For the text-containing cell, return its midpoint in (X, Y) coordinate format. 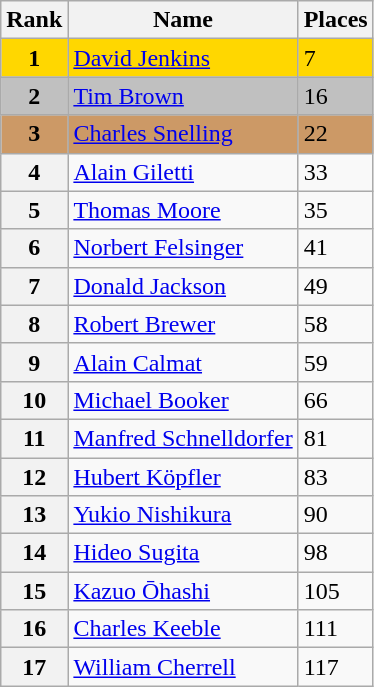
Alain Giletti (183, 172)
Tim Brown (183, 96)
Michael Booker (183, 400)
6 (34, 248)
Manfred Schnelldorfer (183, 438)
117 (336, 667)
13 (34, 515)
15 (34, 591)
David Jenkins (183, 58)
Hideo Sugita (183, 553)
Norbert Felsinger (183, 248)
Donald Jackson (183, 286)
33 (336, 172)
98 (336, 553)
Charles Snelling (183, 134)
Robert Brewer (183, 324)
58 (336, 324)
Charles Keeble (183, 629)
Alain Calmat (183, 362)
Thomas Moore (183, 210)
14 (34, 553)
35 (336, 210)
83 (336, 477)
12 (34, 477)
81 (336, 438)
William Cherrell (183, 667)
11 (34, 438)
59 (336, 362)
90 (336, 515)
4 (34, 172)
105 (336, 591)
8 (34, 324)
1 (34, 58)
10 (34, 400)
66 (336, 400)
Kazuo Ōhashi (183, 591)
17 (34, 667)
Rank (34, 20)
Places (336, 20)
Name (183, 20)
Hubert Köpfler (183, 477)
2 (34, 96)
3 (34, 134)
9 (34, 362)
Yukio Nishikura (183, 515)
5 (34, 210)
111 (336, 629)
41 (336, 248)
49 (336, 286)
22 (336, 134)
